From the cell containing the given text, extract its center point as (x, y) coordinate. 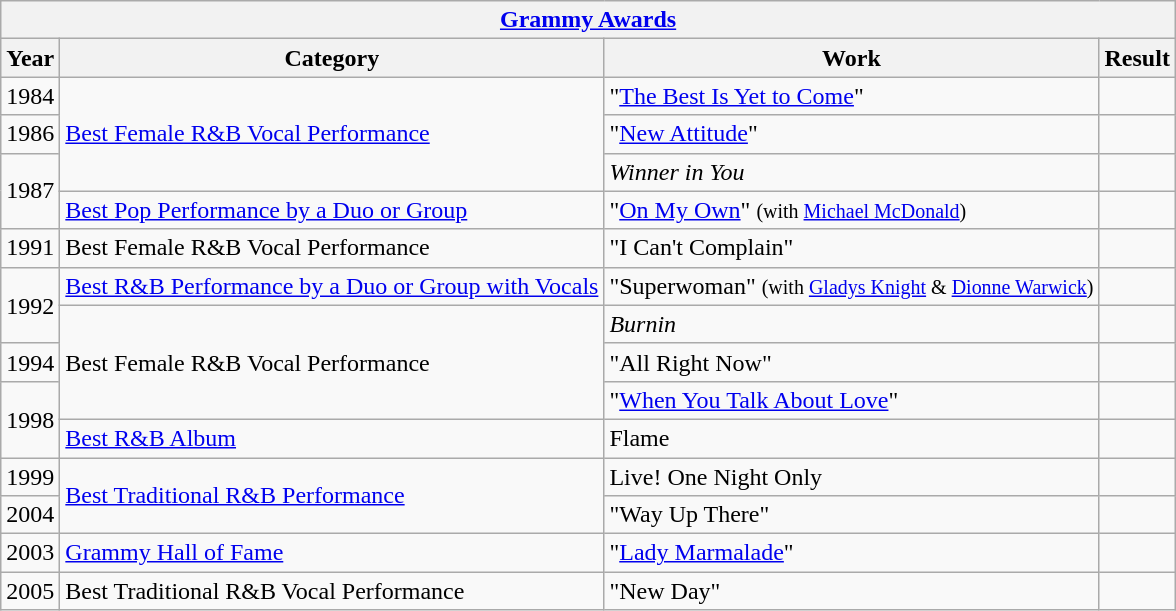
Burnin (852, 324)
"New Attitude" (852, 134)
1987 (30, 191)
Best R&B Performance by a Duo or Group with Vocals (332, 286)
2003 (30, 553)
Work (852, 58)
"Superwoman" (with Gladys Knight & Dionne Warwick) (852, 286)
"All Right Now" (852, 362)
Flame (852, 438)
Grammy Awards (588, 20)
1992 (30, 305)
Best Traditional R&B Performance (332, 496)
"New Day" (852, 591)
2004 (30, 515)
Category (332, 58)
"When You Talk About Love" (852, 400)
1984 (30, 96)
Winner in You (852, 172)
Live! One Night Only (852, 477)
Year (30, 58)
1999 (30, 477)
Result (1137, 58)
Best Pop Performance by a Duo or Group (332, 210)
1986 (30, 134)
1998 (30, 419)
"On My Own" (with Michael McDonald) (852, 210)
1994 (30, 362)
2005 (30, 591)
Best R&B Album (332, 438)
"The Best Is Yet to Come" (852, 96)
Grammy Hall of Fame (332, 553)
"Way Up There" (852, 515)
"I Can't Complain" (852, 248)
1991 (30, 248)
Best Traditional R&B Vocal Performance (332, 591)
"Lady Marmalade" (852, 553)
